Return the (x, y) coordinate for the center point of the cell that contains the specified text.  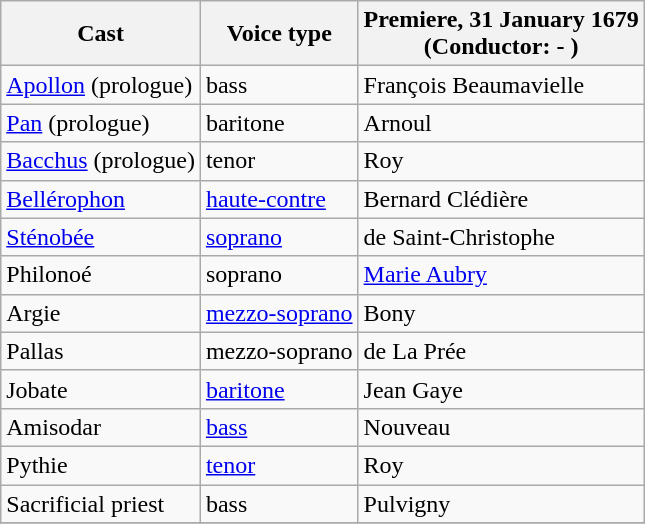
Apollon (prologue) (101, 85)
haute-contre (279, 199)
François Beaumavielle (501, 85)
Premiere, 31 January 1679 (Conductor: - ) (501, 34)
Pan (prologue) (101, 123)
Philonoé (101, 275)
Sacrificial priest (101, 503)
Jean Gaye (501, 389)
Pulvigny (501, 503)
Marie Aubry (501, 275)
Sténobée (101, 237)
Arnoul (501, 123)
Bacchus (prologue) (101, 161)
Nouveau (501, 427)
Amisodar (101, 427)
Bellérophon (101, 199)
Argie (101, 313)
Jobate (101, 389)
Pallas (101, 351)
de La Prée (501, 351)
de Saint-Christophe (501, 237)
Bony (501, 313)
Bernard Clédière (501, 199)
Voice type (279, 34)
Cast (101, 34)
Pythie (101, 465)
